Return [X, Y] of the center of cell containing provided text 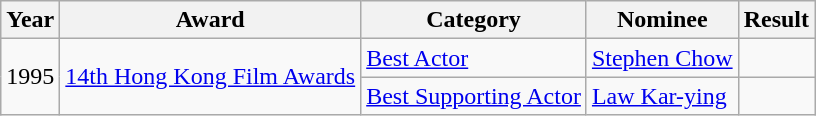
Category [474, 20]
14th Hong Kong Film Awards [210, 77]
Stephen Chow [662, 58]
1995 [30, 77]
Result [776, 20]
Best Supporting Actor [474, 96]
Year [30, 20]
Best Actor [474, 58]
Law Kar-ying [662, 96]
Nominee [662, 20]
Award [210, 20]
